Output the [x, y] coordinate of the center of the cell containing the given text.  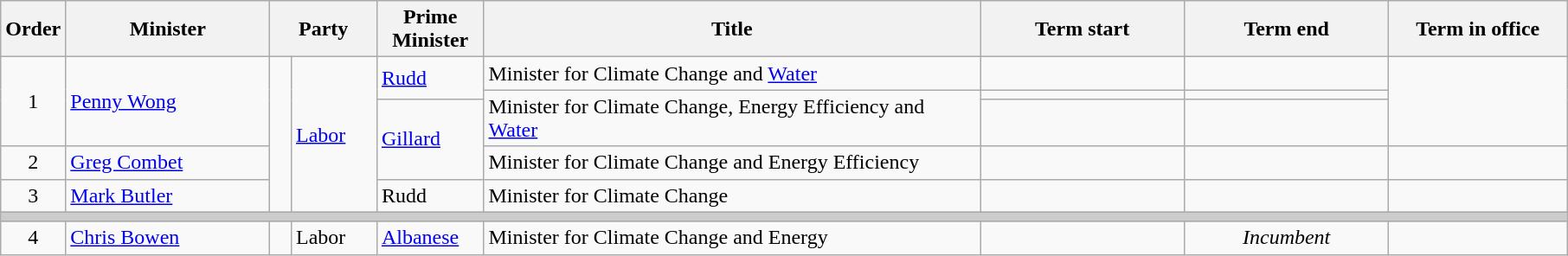
Minister [168, 29]
Term end [1287, 29]
2 [33, 163]
Minister for Climate Change, Energy Efficiency and Water [732, 118]
Title [732, 29]
Chris Bowen [168, 238]
1 [33, 102]
Minister for Climate Change and Water [732, 74]
Gillard [430, 139]
Term in office [1478, 29]
Party [324, 29]
Incumbent [1287, 238]
Mark Butler [168, 195]
Prime Minister [430, 29]
3 [33, 195]
Minister for Climate Change and Energy Efficiency [732, 163]
Minister for Climate Change and Energy [732, 238]
Order [33, 29]
Greg Combet [168, 163]
Term start [1083, 29]
Penny Wong [168, 102]
4 [33, 238]
Albanese [430, 238]
Minister for Climate Change [732, 195]
